Return (x, y) of the center of cell containing provided text 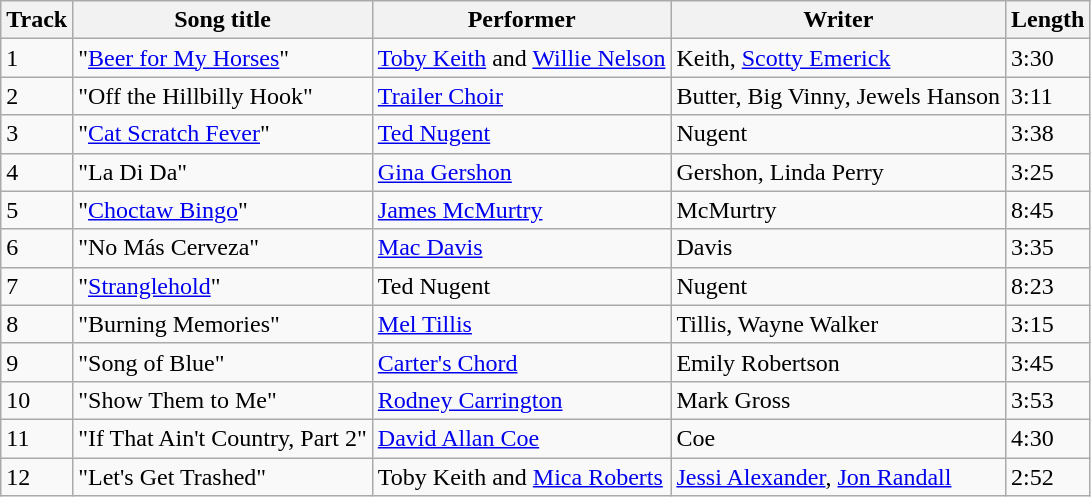
Performer (522, 20)
Gershon, Linda Perry (838, 172)
Butter, Big Vinny, Jewels Hanson (838, 96)
3:53 (1048, 400)
Gina Gershon (522, 172)
3:25 (1048, 172)
"If That Ain't Country, Part 2" (223, 438)
3:15 (1048, 324)
9 (37, 362)
"Show Them to Me" (223, 400)
"Cat Scratch Fever" (223, 134)
3:30 (1048, 58)
"La Di Da" (223, 172)
Carter's Chord (522, 362)
11 (37, 438)
Emily Robertson (838, 362)
10 (37, 400)
Tillis, Wayne Walker (838, 324)
"Burning Memories" (223, 324)
"Choctaw Bingo" (223, 210)
3:11 (1048, 96)
Toby Keith and Willie Nelson (522, 58)
8 (37, 324)
"Let's Get Trashed" (223, 477)
Mac Davis (522, 248)
"Off the Hillbilly Hook" (223, 96)
12 (37, 477)
3 (37, 134)
Toby Keith and Mica Roberts (522, 477)
"Song of Blue" (223, 362)
8:23 (1048, 286)
Mark Gross (838, 400)
7 (37, 286)
5 (37, 210)
Trailer Choir (522, 96)
Mel Tillis (522, 324)
James McMurtry (522, 210)
"Beer for My Horses" (223, 58)
2:52 (1048, 477)
Jessi Alexander, Jon Randall (838, 477)
2 (37, 96)
Davis (838, 248)
"No Más Cerveza" (223, 248)
Writer (838, 20)
Coe (838, 438)
"Stranglehold" (223, 286)
Length (1048, 20)
8:45 (1048, 210)
McMurtry (838, 210)
4 (37, 172)
6 (37, 248)
3:35 (1048, 248)
Song title (223, 20)
1 (37, 58)
Keith, Scotty Emerick (838, 58)
3:45 (1048, 362)
3:38 (1048, 134)
Rodney Carrington (522, 400)
David Allan Coe (522, 438)
Track (37, 20)
4:30 (1048, 438)
